Detect which cell encompasses the target text, then output its [x, y] center coordinate. 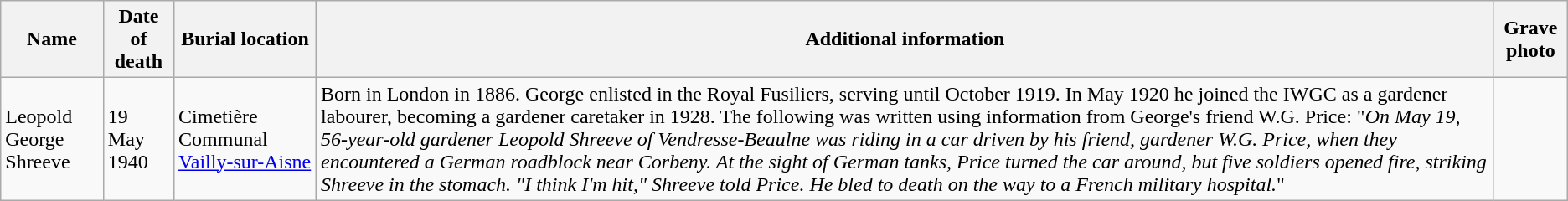
19 May 1940 [138, 139]
Name [52, 39]
Leopold George Shreeve [52, 139]
Grave photo [1530, 39]
Cimetière Communal Vailly-sur-Aisne [245, 139]
Burial location [245, 39]
Additional information [905, 39]
Date of death [138, 39]
